From the cell containing the given text, extract its center point as [X, Y] coordinate. 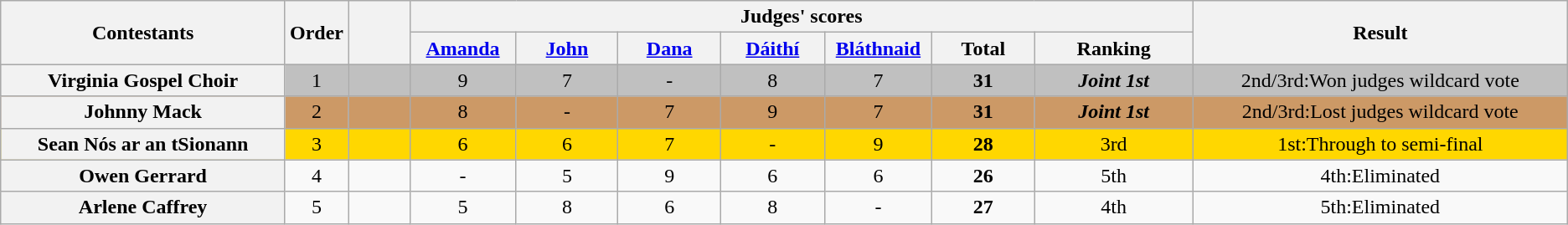
Johnny Mack [143, 112]
Amanda [462, 49]
4th:Eliminated [1380, 176]
Owen Gerrard [143, 176]
4 [317, 176]
1 [317, 80]
5th [1114, 176]
2nd/3rd:Lost judges wildcard vote [1380, 112]
28 [983, 144]
26 [983, 176]
2nd/3rd:Won judges wildcard vote [1380, 80]
Contestants [143, 33]
Dana [669, 49]
Result [1380, 33]
Order [317, 33]
4th [1114, 207]
2 [317, 112]
27 [983, 207]
Sean Nós ar an tSionann [143, 144]
1st:Through to semi-final [1380, 144]
Ranking [1114, 49]
Bláthnaid [878, 49]
Total [983, 49]
John [567, 49]
3rd [1114, 144]
Judges' scores [801, 17]
3 [317, 144]
Virginia Gospel Choir [143, 80]
Arlene Caffrey [143, 207]
Dáithí [772, 49]
5th:Eliminated [1380, 207]
